Pinpoint the cell where the given text exists, returning its (X, Y) midpoint coordinate. 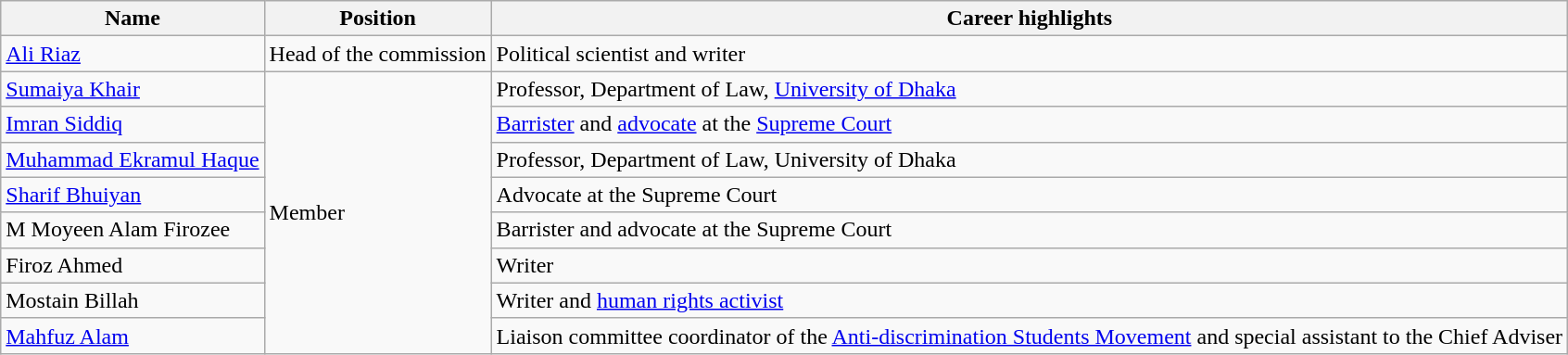
Name (133, 19)
Mostain Billah (133, 300)
Head of the commission (378, 54)
Career highlights (1030, 19)
Liaison committee coordinator of the Anti-discrimination Students Movement and special assistant to the Chief Adviser (1030, 336)
Mahfuz Alam (133, 336)
Sumaiya Khair (133, 89)
Member (378, 212)
Position (378, 19)
Imran Siddiq (133, 124)
Writer (1030, 265)
Writer and human rights activist (1030, 300)
Muhammad Ekramul Haque (133, 159)
Ali Riaz (133, 54)
Sharif Bhuiyan (133, 195)
Political scientist and writer (1030, 54)
M Moyeen Alam Firozee (133, 230)
Advocate at the Supreme Court (1030, 195)
Firoz Ahmed (133, 265)
